From the cell containing the given text, extract its center point as (X, Y) coordinate. 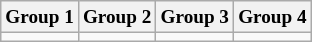
Group 1 (40, 17)
Group 3 (195, 17)
Group 2 (117, 17)
Group 4 (273, 17)
